Identify which cell holds the provided text, then report its (X, Y) central coordinate. 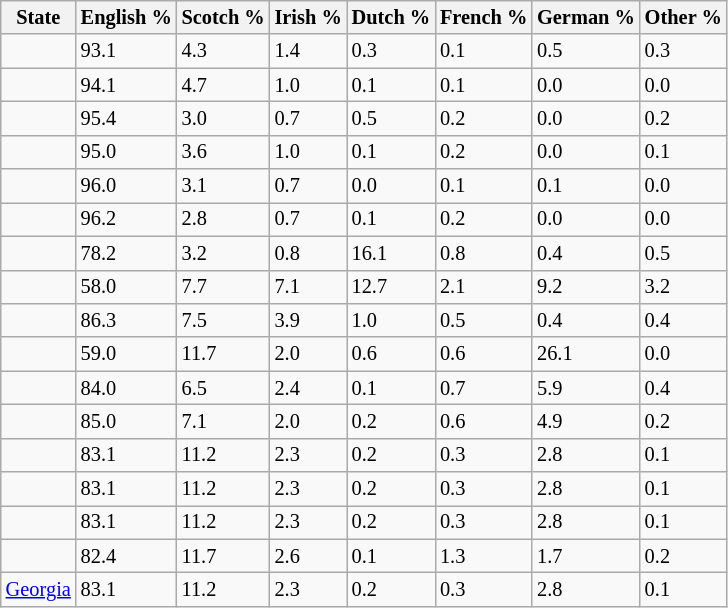
84.0 (126, 388)
3.0 (224, 118)
58.0 (126, 287)
7.7 (224, 287)
Irish % (308, 17)
Other % (684, 17)
2.1 (484, 287)
12.7 (391, 287)
4.3 (224, 51)
3.6 (224, 152)
2.4 (308, 388)
94.1 (126, 85)
6.5 (224, 388)
1.7 (586, 556)
7.5 (224, 320)
3.9 (308, 320)
95.0 (126, 152)
1.3 (484, 556)
Georgia (38, 589)
26.1 (586, 354)
1.4 (308, 51)
59.0 (126, 354)
96.2 (126, 219)
82.4 (126, 556)
French % (484, 17)
Dutch % (391, 17)
2.6 (308, 556)
95.4 (126, 118)
English % (126, 17)
85.0 (126, 421)
78.2 (126, 253)
Scotch % (224, 17)
5.9 (586, 388)
3.1 (224, 186)
96.0 (126, 186)
93.1 (126, 51)
German % (586, 17)
16.1 (391, 253)
9.2 (586, 287)
4.9 (586, 421)
86.3 (126, 320)
State (38, 17)
4.7 (224, 85)
